Identify which cell holds the provided text, then report its [x, y] central coordinate. 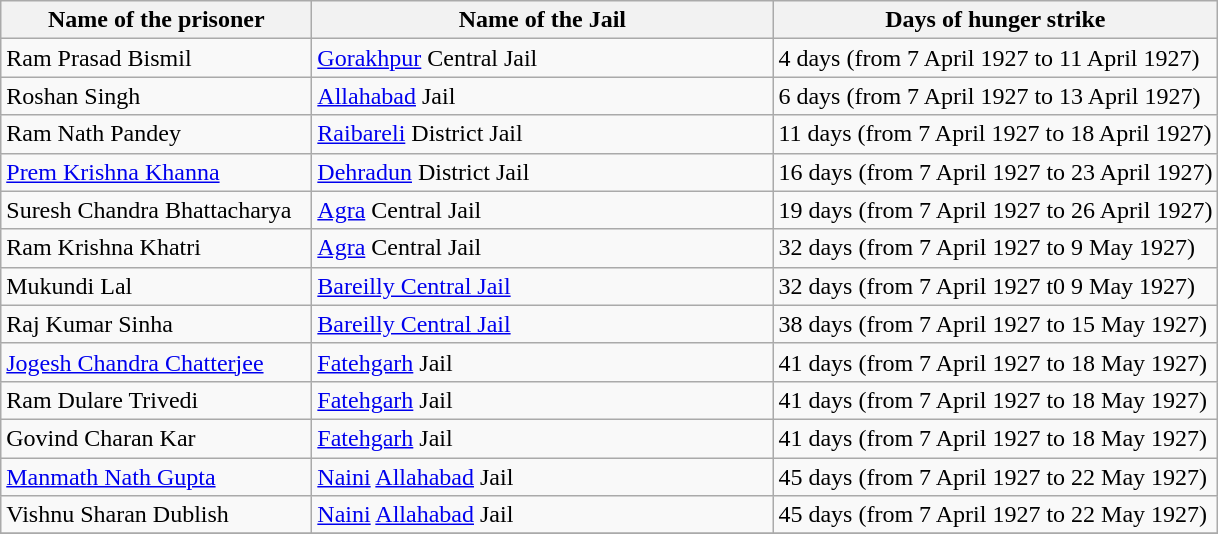
4 days (from 7 April 1927 to 11 April 1927) [996, 58]
Ram Prasad Bismil [156, 58]
Gorakhpur Central Jail [542, 58]
Raibareli District Jail [542, 134]
38 days (from 7 April 1927 to 15 May 1927) [996, 324]
19 days (from 7 April 1927 to 26 April 1927) [996, 210]
Prem Krishna Khanna [156, 172]
Name of the prisoner [156, 20]
Mukundi Lal [156, 286]
11 days (from 7 April 1927 to 18 April 1927) [996, 134]
32 days (from 7 April 1927 t0 9 May 1927) [996, 286]
Name of the Jail [542, 20]
Dehradun District Jail [542, 172]
Vishnu Sharan Dublish [156, 515]
Roshan Singh [156, 96]
Govind Charan Kar [156, 438]
Suresh Chandra Bhattacharya [156, 210]
Ram Dulare Trivedi [156, 400]
16 days (from 7 April 1927 to 23 April 1927) [996, 172]
32 days (from 7 April 1927 to 9 May 1927) [996, 248]
Manmath Nath Gupta [156, 477]
6 days (from 7 April 1927 to 13 April 1927) [996, 96]
Days of hunger strike [996, 20]
Ram Nath Pandey [156, 134]
Allahabad Jail [542, 96]
Jogesh Chandra Chatterjee [156, 362]
Raj Kumar Sinha [156, 324]
Ram Krishna Khatri [156, 248]
